Return the (X, Y) coordinate for the center point of the cell that contains the specified text.  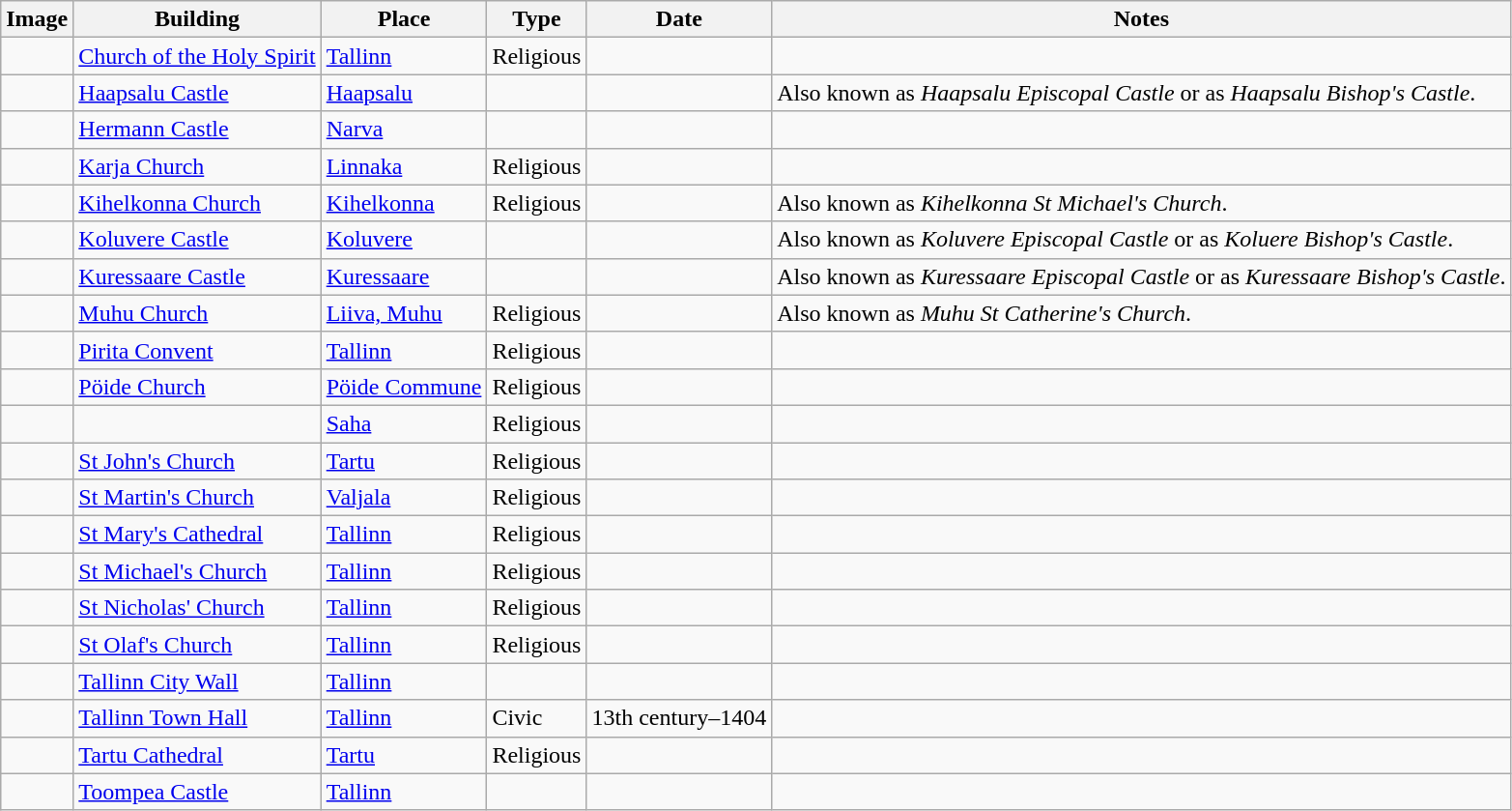
Linnaka (404, 166)
Saha (404, 423)
Haapsalu Castle (197, 93)
Church of the Holy Spirit (197, 56)
Toompea Castle (197, 792)
Type (537, 19)
Tartu Cathedral (197, 755)
Civic (537, 718)
Also known as Muhu St Catherine's Church. (1142, 313)
Also known as Koluvere Episcopal Castle or as Koluere Bishop's Castle. (1142, 240)
St Nicholas' Church (197, 608)
Narva (404, 130)
Kihelkonna Church (197, 203)
Place (404, 19)
Building (197, 19)
Date (679, 19)
Haapsalu (404, 93)
Kuressaare (404, 276)
Kuressaare Castle (197, 276)
Koluvere (404, 240)
Tallinn City Wall (197, 681)
Hermann Castle (197, 130)
St Michael's Church (197, 571)
Notes (1142, 19)
13th century–1404 (679, 718)
Pirita Convent (197, 350)
Image (37, 19)
Pöide Commune (404, 387)
Also known as Haapsalu Episcopal Castle or as Haapsalu Bishop's Castle. (1142, 93)
St John's Church (197, 461)
Karja Church (197, 166)
Also known as Kuressaare Episcopal Castle or as Kuressaare Bishop's Castle. (1142, 276)
Muhu Church (197, 313)
Valjala (404, 498)
Pöide Church (197, 387)
St Olaf's Church (197, 645)
Also known as Kihelkonna St Michael's Church. (1142, 203)
St Martin's Church (197, 498)
Tallinn Town Hall (197, 718)
Kihelkonna (404, 203)
Liiva, Muhu (404, 313)
Koluvere Castle (197, 240)
St Mary's Cathedral (197, 535)
